Detect which cell encompasses the target text, then output its [x, y] center coordinate. 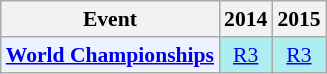
2014 [246, 19]
Event [110, 19]
World Championships [110, 55]
2015 [298, 19]
